Capture the cell that displays the provided text and extract its [x, y] central coordinate. 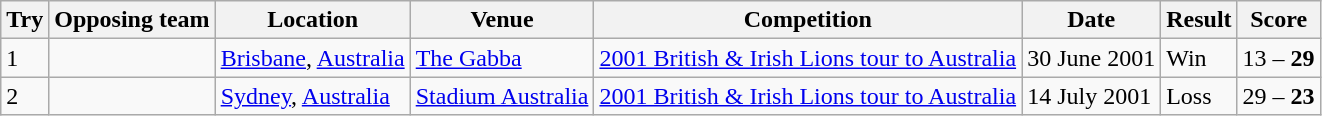
29 – 23 [1278, 96]
Venue [502, 20]
Competition [808, 20]
The Gabba [502, 58]
Stadium Australia [502, 96]
Try [25, 20]
Score [1278, 20]
Opposing team [132, 20]
1 [25, 58]
Date [1092, 20]
Loss [1199, 96]
Result [1199, 20]
Brisbane, Australia [312, 58]
14 July 2001 [1092, 96]
Win [1199, 58]
2 [25, 96]
Location [312, 20]
30 June 2001 [1092, 58]
13 – 29 [1278, 58]
Sydney, Australia [312, 96]
